Identify which cell holds the provided text, then report its (X, Y) central coordinate. 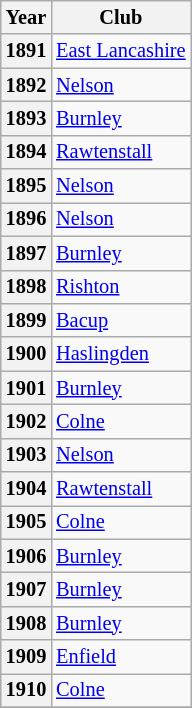
1901 (26, 388)
1895 (26, 186)
Enfield (120, 657)
1897 (26, 253)
1904 (26, 489)
1908 (26, 623)
Rishton (120, 287)
1899 (26, 320)
1893 (26, 118)
1892 (26, 85)
1891 (26, 51)
East Lancashire (120, 51)
Club (120, 17)
1910 (26, 690)
Haslingden (120, 354)
1896 (26, 219)
1894 (26, 152)
Year (26, 17)
1898 (26, 287)
1907 (26, 589)
Bacup (120, 320)
1902 (26, 421)
1906 (26, 556)
1900 (26, 354)
1903 (26, 455)
1909 (26, 657)
1905 (26, 522)
